Locate the cell with the specified text and output its [x, y] center coordinate. 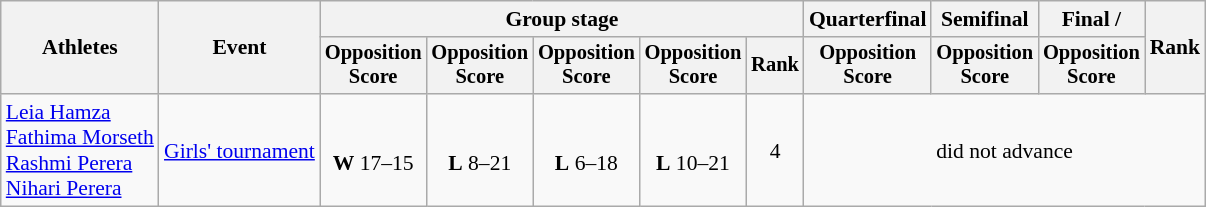
L 8–21 [480, 150]
Quarterfinal [868, 19]
Leia HamzaFathima MorsethRashmi PereraNihari Perera [80, 150]
L 10–21 [694, 150]
Athletes [80, 48]
4 [775, 150]
Semifinal [984, 19]
did not advance [1004, 150]
Group stage [562, 19]
Event [240, 48]
Final / [1092, 19]
L 6–18 [586, 150]
Girls' tournament [240, 150]
W 17–15 [374, 150]
